For the text-containing cell, return its midpoint in [x, y] coordinate format. 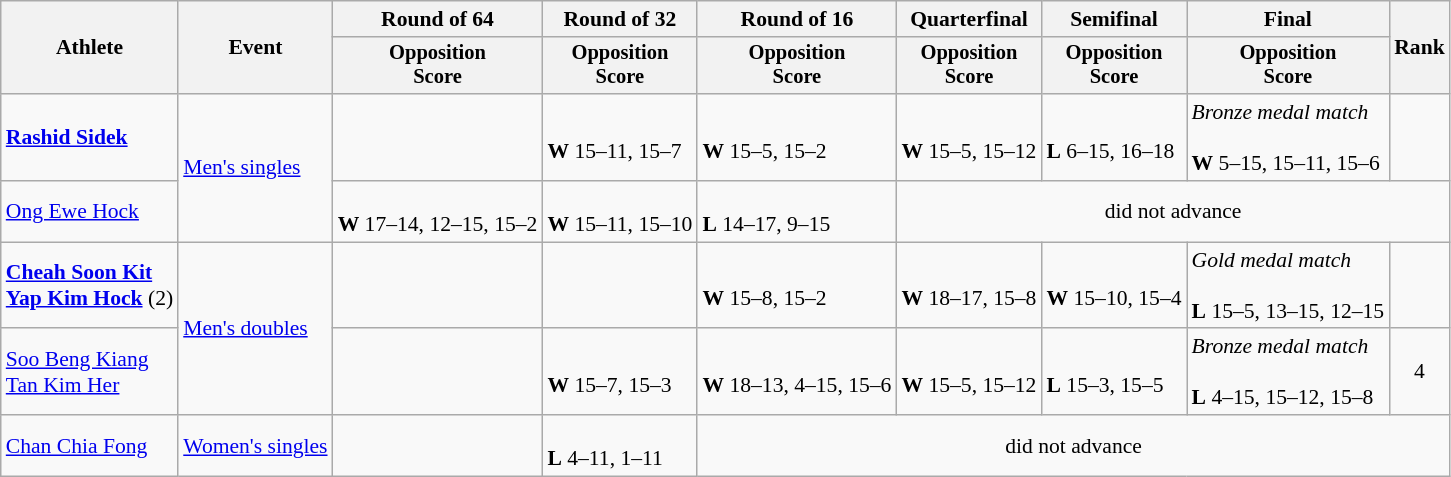
W 15–10, 15–4 [1114, 286]
Athlete [90, 48]
Soo Beng KiangTan Kim Her [90, 372]
Rank [1420, 48]
W 15–5, 15–2 [796, 138]
Chan Chia Fong [90, 446]
Semifinal [1114, 19]
Men's doubles [255, 328]
W 15–8, 15–2 [796, 286]
Bronze medal matchW 5–15, 15–11, 15–6 [1288, 138]
W 15–11, 15–7 [620, 138]
Quarterfinal [968, 19]
W 15–11, 15–10 [620, 212]
4 [1420, 372]
W 15–7, 15–3 [620, 372]
Gold medal matchL 15–5, 13–15, 12–15 [1288, 286]
Men's singles [255, 168]
Bronze medal matchL 4–15, 15–12, 15–8 [1288, 372]
Final [1288, 19]
Women's singles [255, 446]
Rashid Sidek [90, 138]
Round of 32 [620, 19]
W 18–17, 15–8 [968, 286]
Round of 64 [438, 19]
W 17–14, 12–15, 15–2 [438, 212]
L 14–17, 9–15 [796, 212]
Ong Ewe Hock [90, 212]
Event [255, 48]
Round of 16 [796, 19]
L 6–15, 16–18 [1114, 138]
L 15–3, 15–5 [1114, 372]
L 4–11, 1–11 [620, 446]
Cheah Soon KitYap Kim Hock (2) [90, 286]
W 18–13, 4–15, 15–6 [796, 372]
